Return (X, Y) of the center of cell containing provided text 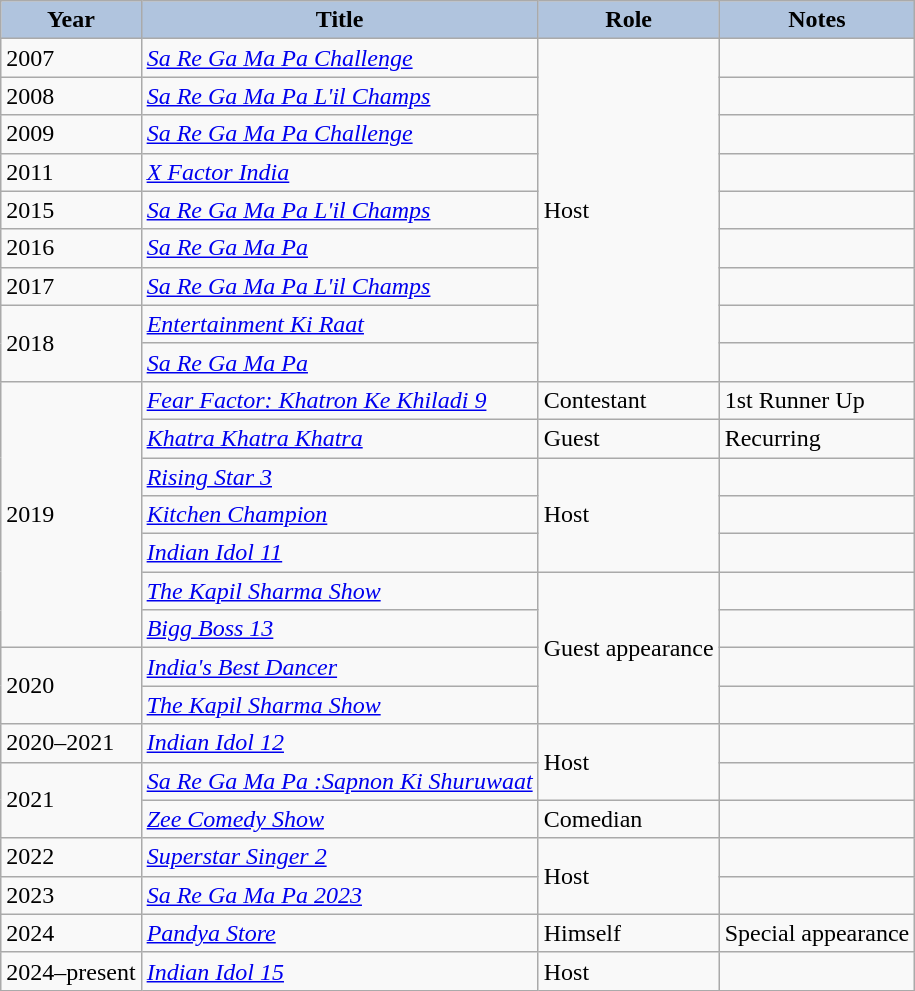
Indian Idol 15 (340, 971)
Recurring (817, 438)
2017 (71, 286)
Guest appearance (628, 648)
2021 (71, 800)
2016 (71, 248)
Guest (628, 438)
India's Best Dancer (340, 667)
Superstar Singer 2 (340, 857)
Sa Re Ga Ma Pa :Sapnon Ki Shuruwaat (340, 781)
2018 (71, 343)
Entertainment Ki Raat (340, 324)
2020–2021 (71, 743)
2007 (71, 58)
2022 (71, 857)
Year (71, 20)
Rising Star 3 (340, 477)
1st Runner Up (817, 400)
2008 (71, 96)
2009 (71, 134)
2011 (71, 172)
X Factor India (340, 172)
Fear Factor: Khatron Ke Khiladi 9 (340, 400)
Title (340, 20)
2015 (71, 210)
2020 (71, 686)
2023 (71, 895)
2024–present (71, 971)
Notes (817, 20)
2024 (71, 933)
Special appearance (817, 933)
Bigg Boss 13 (340, 629)
Kitchen Champion (340, 515)
Khatra Khatra Khatra (340, 438)
Sa Re Ga Ma Pa 2023 (340, 895)
Indian Idol 12 (340, 743)
Zee Comedy Show (340, 819)
Comedian (628, 819)
Role (628, 20)
Contestant (628, 400)
Indian Idol 11 (340, 553)
2019 (71, 514)
Pandya Store (340, 933)
Himself (628, 933)
